Detect which cell encompasses the target text, then output its [x, y] center coordinate. 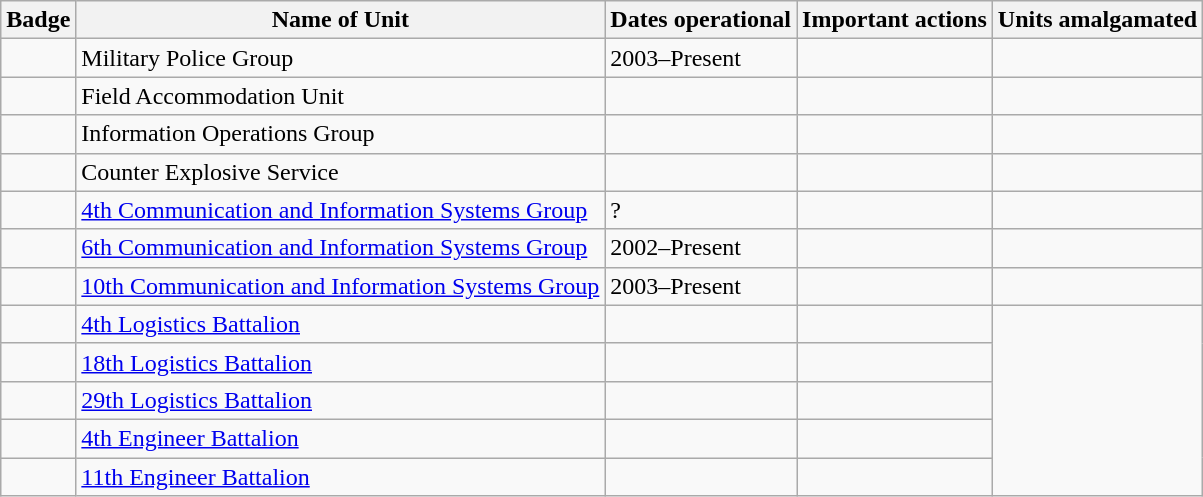
4th Communication and Information Systems Group [340, 210]
Units amalgamated [1097, 20]
4th Engineer Battalion [340, 438]
Counter Explosive Service [340, 172]
6th Communication and Information Systems Group [340, 248]
18th Logistics Battalion [340, 362]
29th Logistics Battalion [340, 400]
2002–Present [701, 248]
Field Accommodation Unit [340, 96]
11th Engineer Battalion [340, 477]
Dates operational [701, 20]
Information Operations Group [340, 134]
4th Logistics Battalion [340, 324]
Name of Unit [340, 20]
Badge [38, 20]
10th Communication and Information Systems Group [340, 286]
? [701, 210]
Important actions [895, 20]
Military Police Group [340, 58]
